Return (x, y) of the center of cell containing provided text 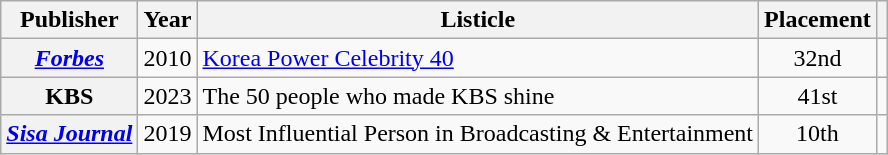
Publisher (70, 20)
2010 (168, 58)
Forbes (70, 58)
Most Influential Person in Broadcasting & Entertainment (478, 134)
32nd (818, 58)
Placement (818, 20)
10th (818, 134)
2019 (168, 134)
Korea Power Celebrity 40 (478, 58)
Listicle (478, 20)
KBS (70, 96)
The 50 people who made KBS shine (478, 96)
2023 (168, 96)
41st (818, 96)
Sisa Journal (70, 134)
Year (168, 20)
